Determine the [x, y] coordinate at the center of the cell enclosing the given text.  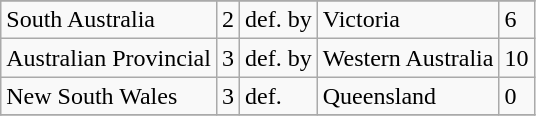
Western Australia [408, 58]
Queensland [408, 96]
2 [228, 20]
Australian Provincial [109, 58]
10 [516, 58]
New South Wales [109, 96]
6 [516, 20]
Victoria [408, 20]
def. [279, 96]
South Australia [109, 20]
0 [516, 96]
